Extract the [x, y] coordinate from the center of the cell holding the provided text.  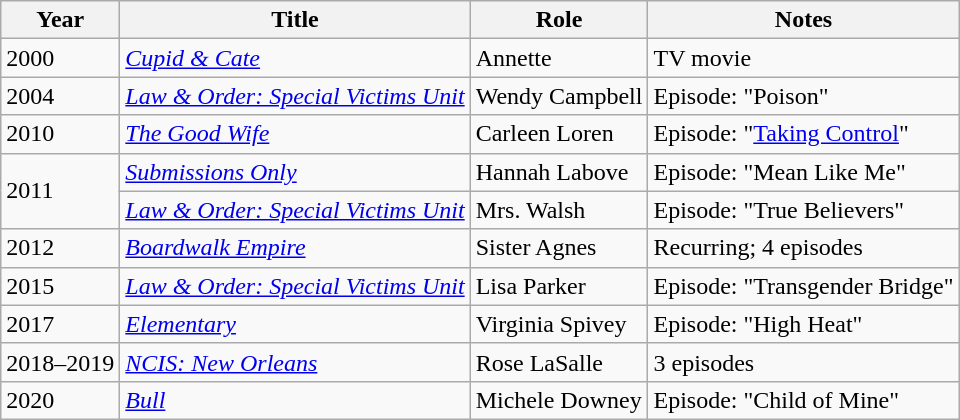
Episode: "High Heat" [804, 324]
2012 [60, 248]
NCIS: New Orleans [295, 362]
Episode: "True Believers" [804, 210]
Title [295, 20]
Bull [295, 400]
The Good Wife [295, 134]
Boardwalk Empire [295, 248]
Carleen Loren [559, 134]
2004 [60, 96]
2015 [60, 286]
Episode: "Child of Mine" [804, 400]
Episode: "Poison" [804, 96]
TV movie [804, 58]
Virginia Spivey [559, 324]
Lisa Parker [559, 286]
2000 [60, 58]
2010 [60, 134]
Notes [804, 20]
Michele Downey [559, 400]
Annette [559, 58]
Role [559, 20]
Submissions Only [295, 172]
Episode: "Transgender Bridge" [804, 286]
Mrs. Walsh [559, 210]
Rose LaSalle [559, 362]
Wendy Campbell [559, 96]
3 episodes [804, 362]
2017 [60, 324]
2018–2019 [60, 362]
2020 [60, 400]
Sister Agnes [559, 248]
Episode: "Taking Control" [804, 134]
Recurring; 4 episodes [804, 248]
Year [60, 20]
2011 [60, 191]
Cupid & Cate [295, 58]
Hannah Labove [559, 172]
Episode: "Mean Like Me" [804, 172]
Elementary [295, 324]
